Identify which cell holds the provided text, then report its [X, Y] central coordinate. 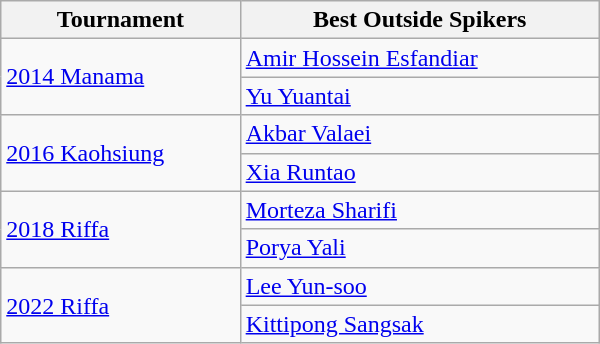
Morteza Sharifi [420, 210]
2016 Kaohsiung [120, 153]
Porya Yali [420, 248]
Kittipong Sangsak [420, 324]
Amir Hossein Esfandiar [420, 58]
2018 Riffa [120, 229]
Best Outside Spikers [420, 20]
Tournament [120, 20]
Yu Yuantai [420, 96]
Lee Yun-soo [420, 286]
Akbar Valaei [420, 134]
2014 Manama [120, 77]
2022 Riffa [120, 305]
Xia Runtao [420, 172]
